Capture the cell that displays the provided text and extract its [x, y] central coordinate. 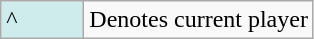
^ [42, 20]
Denotes current player [199, 20]
